Detect which cell encompasses the target text, then output its (x, y) center coordinate. 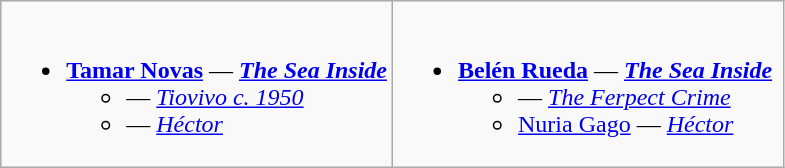
Tamar Novas — The Sea Inside — Tiovivo c. 1950 — Héctor (197, 84)
Belén Rueda — The Sea Inside — The Ferpect CrimeNuria Gago — Héctor (589, 84)
